Determine the [x, y] coordinate at the center of the cell enclosing the given text.  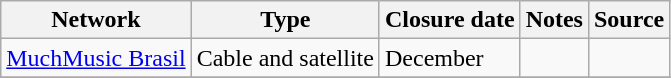
Source [628, 20]
Closure date [450, 20]
Type [285, 20]
Network [96, 20]
Notes [554, 20]
Cable and satellite [285, 58]
December [450, 58]
MuchMusic Brasil [96, 58]
